Pinpoint the cell where the given text exists, returning its [X, Y] midpoint coordinate. 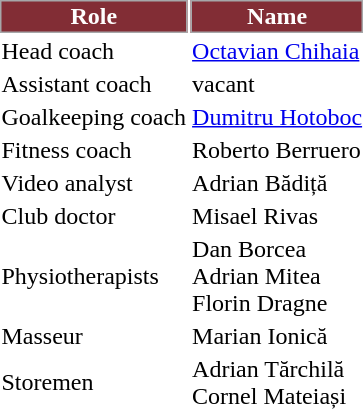
Assistant coach [94, 84]
Goalkeeping coach [94, 117]
Fitness coach [94, 150]
Physiotherapists [94, 276]
Club doctor [94, 216]
Masseur [94, 336]
Role [94, 16]
Head coach [94, 51]
Video analyst [94, 183]
